Locate the cell with the specified text and output its (x, y) center coordinate. 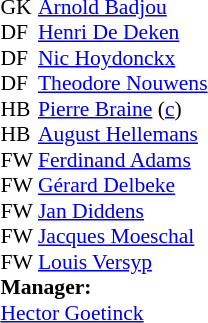
Pierre Braine (c) (123, 109)
Henri De Deken (123, 33)
Manager: (104, 287)
Gérard Delbeke (123, 185)
Jan Diddens (123, 211)
Ferdinand Adams (123, 160)
Louis Versyp (123, 262)
Jacques Moeschal (123, 237)
Nic Hoydonckx (123, 58)
August Hellemans (123, 135)
Theodore Nouwens (123, 83)
